Detect which cell encompasses the target text, then output its [x, y] center coordinate. 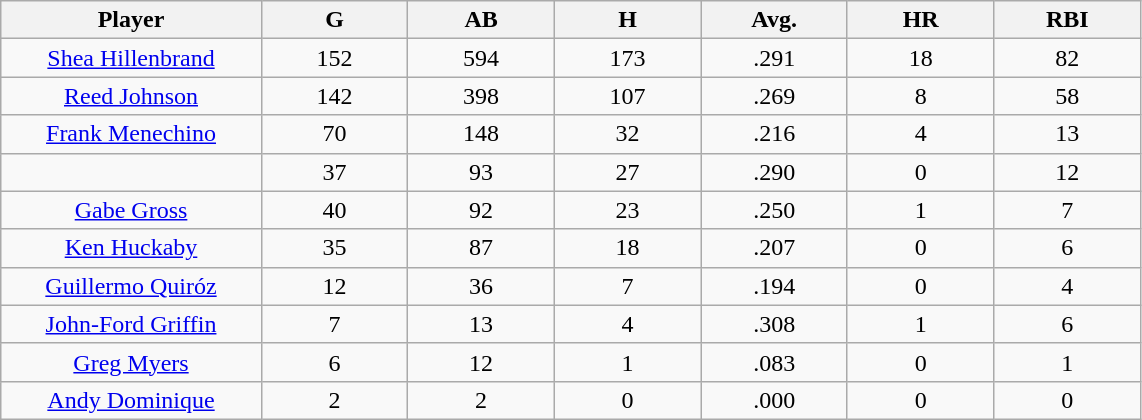
RBI [1068, 20]
36 [482, 286]
Ken Huckaby [132, 248]
Shea Hillenbrand [132, 58]
.291 [774, 58]
Guillermo Quiróz [132, 286]
Greg Myers [132, 362]
32 [628, 134]
58 [1068, 96]
.308 [774, 324]
142 [334, 96]
.194 [774, 286]
H [628, 20]
G [334, 20]
.216 [774, 134]
398 [482, 96]
40 [334, 210]
Reed Johnson [132, 96]
23 [628, 210]
82 [1068, 58]
.269 [774, 96]
John-Ford Griffin [132, 324]
27 [628, 172]
.000 [774, 400]
.290 [774, 172]
594 [482, 58]
92 [482, 210]
152 [334, 58]
37 [334, 172]
.207 [774, 248]
.250 [774, 210]
Avg. [774, 20]
70 [334, 134]
93 [482, 172]
.083 [774, 362]
HR [920, 20]
Frank Menechino [132, 134]
87 [482, 248]
Player [132, 20]
Gabe Gross [132, 210]
8 [920, 96]
173 [628, 58]
Andy Dominique [132, 400]
148 [482, 134]
AB [482, 20]
107 [628, 96]
35 [334, 248]
